Provide the [x, y] coordinate of the cell's center where the given text is located.  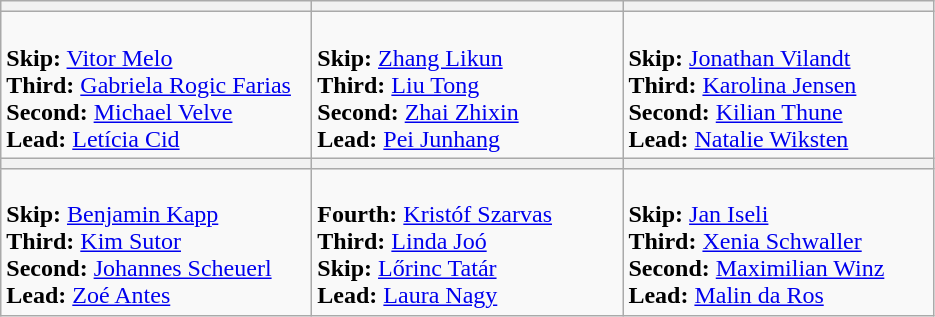
Skip: Zhang Likun Third: Liu Tong Second: Zhai Zhixin Lead: Pei Junhang [468, 85]
Skip: Jonathan Vilandt Third: Karolina Jensen Second: Kilian Thune Lead: Natalie Wiksten [778, 85]
Skip: Vitor Melo Third: Gabriela Rogic Farias Second: Michael Velve Lead: Letícia Cid [156, 85]
Fourth: Kristóf Szarvas Third: Linda Joó Skip: Lőrinc Tatár Lead: Laura Nagy [468, 242]
Skip: Jan Iseli Third: Xenia Schwaller Second: Maximilian Winz Lead: Malin da Ros [778, 242]
Skip: Benjamin Kapp Third: Kim Sutor Second: Johannes Scheuerl Lead: Zoé Antes [156, 242]
